Identify which cell holds the provided text, then report its [x, y] central coordinate. 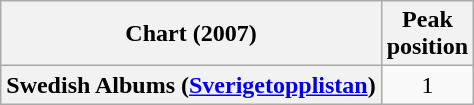
1 [427, 85]
Chart (2007) [191, 34]
Swedish Albums (Sverigetopplistan) [191, 85]
Peakposition [427, 34]
